Capture the cell that displays the provided text and extract its (X, Y) central coordinate. 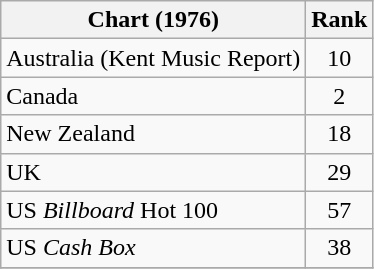
29 (340, 172)
Chart (1976) (154, 20)
UK (154, 172)
57 (340, 210)
10 (340, 58)
Rank (340, 20)
US Cash Box (154, 248)
18 (340, 134)
Canada (154, 96)
New Zealand (154, 134)
2 (340, 96)
38 (340, 248)
Australia (Kent Music Report) (154, 58)
US Billboard Hot 100 (154, 210)
